Search for the cell housing the specified text and yield its (X, Y) center coordinate. 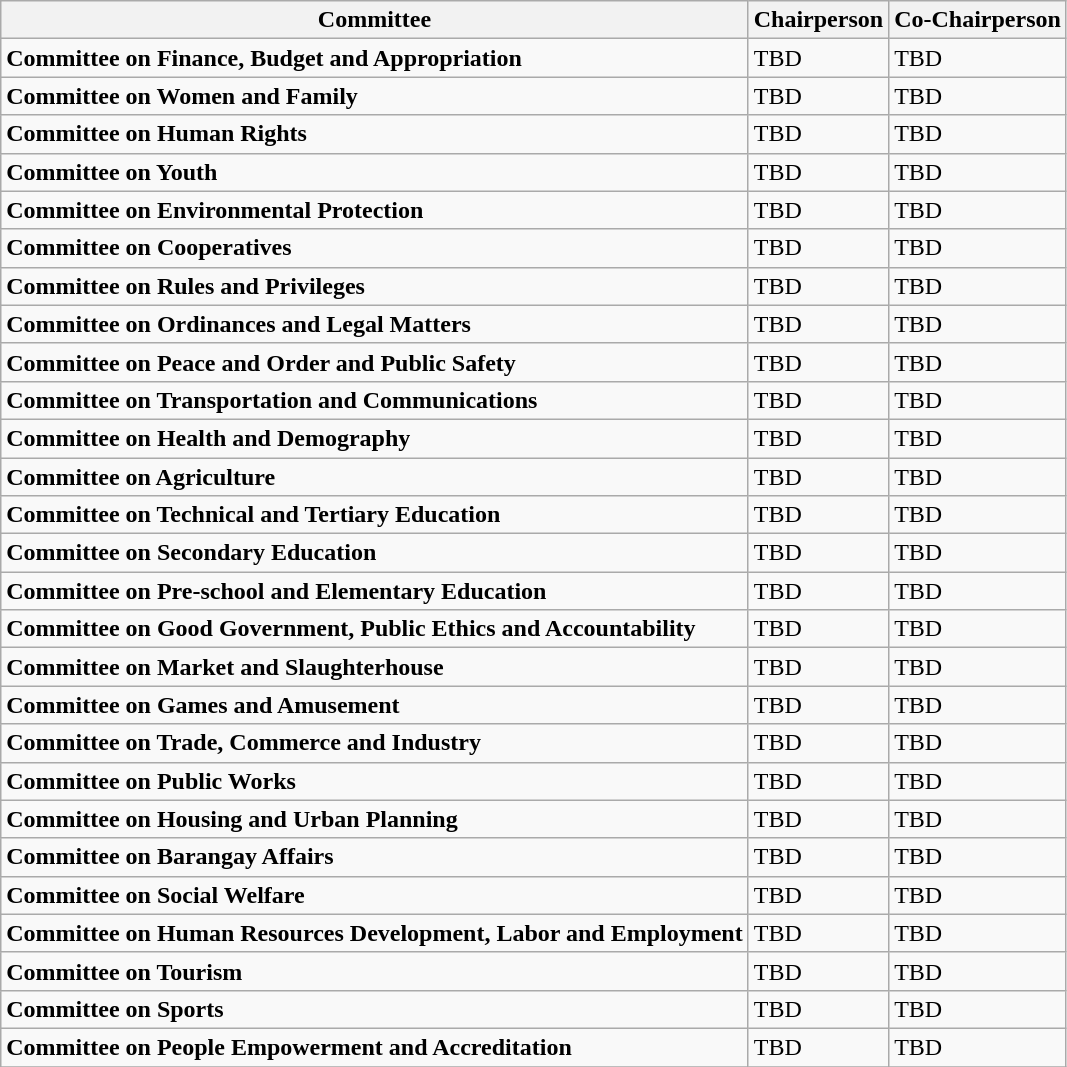
Committee on Human Resources Development, Labor and Employment (374, 933)
Co-Chairperson (978, 20)
Committee on Barangay Affairs (374, 857)
Committee on Women and Family (374, 96)
Committee on Pre-school and Elementary Education (374, 591)
Committee on Sports (374, 1009)
Committee on Public Works (374, 781)
Committee on Trade, Commerce and Industry (374, 743)
Committee on Ordinances and Legal Matters (374, 324)
Committee on Environmental Protection (374, 210)
Committee on Health and Demography (374, 438)
Committee on Games and Amusement (374, 705)
Committee on Finance, Budget and Appropriation (374, 58)
Committee (374, 20)
Committee on Social Welfare (374, 895)
Committee on Peace and Order and Public Safety (374, 362)
Committee on Human Rights (374, 134)
Committee on Tourism (374, 971)
Committee on Housing and Urban Planning (374, 819)
Committee on Market and Slaughterhouse (374, 667)
Committee on Cooperatives (374, 248)
Committee on Rules and Privileges (374, 286)
Committee on Agriculture (374, 477)
Committee on Transportation and Communications (374, 400)
Committee on Technical and Tertiary Education (374, 515)
Committee on Secondary Education (374, 553)
Chairperson (818, 20)
Committee on Good Government, Public Ethics and Accountability (374, 629)
Committee on People Empowerment and Accreditation (374, 1047)
Committee on Youth (374, 172)
